Determine the (X, Y) coordinate at the center of the cell enclosing the given text.  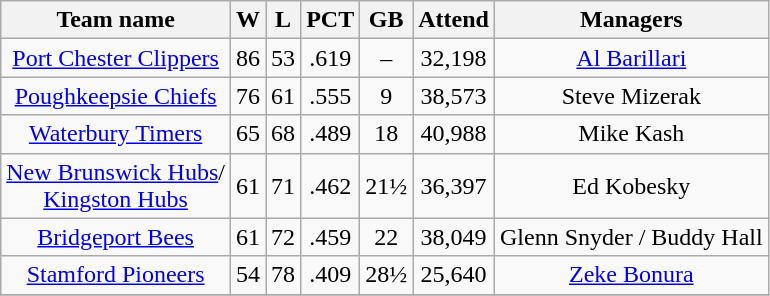
Team name (116, 20)
– (386, 58)
Waterbury Timers (116, 134)
71 (284, 186)
68 (284, 134)
Poughkeepsie Chiefs (116, 96)
GB (386, 20)
38,573 (454, 96)
53 (284, 58)
.489 (330, 134)
9 (386, 96)
25,640 (454, 275)
Steve Mizerak (631, 96)
65 (248, 134)
Zeke Bonura (631, 275)
40,988 (454, 134)
86 (248, 58)
W (248, 20)
54 (248, 275)
.462 (330, 186)
L (284, 20)
PCT (330, 20)
.555 (330, 96)
New Brunswick Hubs/Kingston Hubs (116, 186)
22 (386, 237)
76 (248, 96)
Mike Kash (631, 134)
18 (386, 134)
Port Chester Clippers (116, 58)
Stamford Pioneers (116, 275)
Managers (631, 20)
78 (284, 275)
32,198 (454, 58)
Bridgeport Bees (116, 237)
28½ (386, 275)
.409 (330, 275)
21½ (386, 186)
Ed Kobesky (631, 186)
Attend (454, 20)
Glenn Snyder / Buddy Hall (631, 237)
Al Barillari (631, 58)
.619 (330, 58)
36,397 (454, 186)
.459 (330, 237)
38,049 (454, 237)
72 (284, 237)
